Determine the [X, Y] coordinate at the center of the cell enclosing the given text.  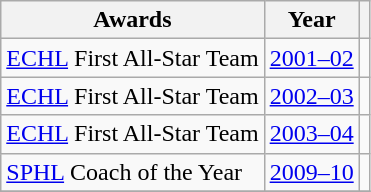
Year [312, 20]
2003–04 [312, 134]
2001–02 [312, 58]
2002–03 [312, 96]
SPHL Coach of the Year [132, 172]
2009–10 [312, 172]
Awards [132, 20]
